Find where the given text appears and provide that cell's center as [X, Y] coordinate. 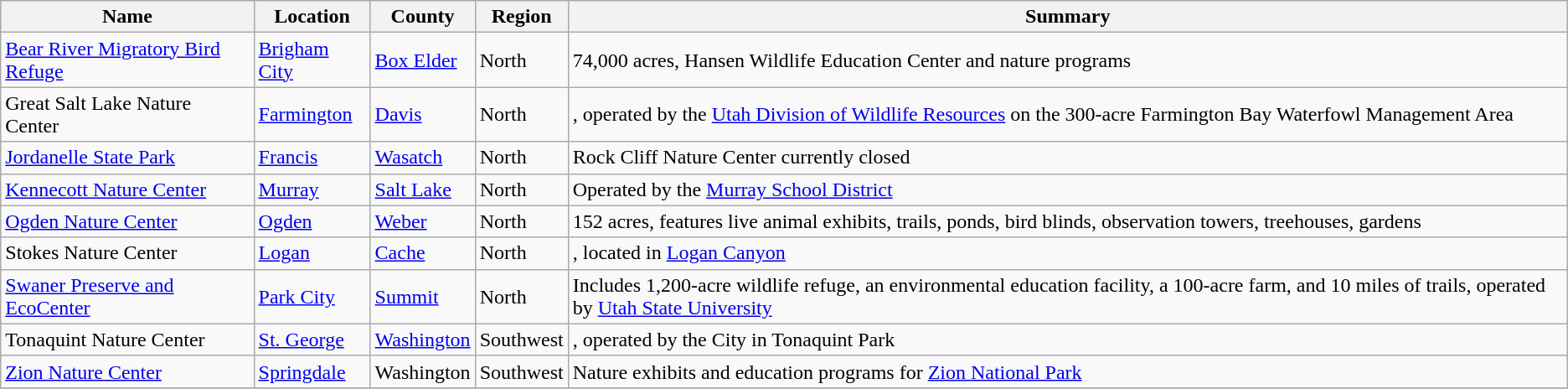
Operated by the Murray School District [1067, 189]
Springdale [312, 371]
County [422, 17]
Tonaquint Nature Center [127, 340]
Cache [422, 253]
Murray [312, 189]
Region [521, 17]
, operated by the Utah Division of Wildlife Resources on the 300-acre Farmington Bay Waterfowl Management Area [1067, 114]
, operated by the City in Tonaquint Park [1067, 340]
Great Salt Lake Nature Center [127, 114]
Summary [1067, 17]
Swaner Preserve and EcoCenter [127, 297]
Wasatch [422, 158]
Summit [422, 297]
Location [312, 17]
Ogden [312, 221]
Bear River Migratory Bird Refuge [127, 60]
Francis [312, 158]
Kennecott Nature Center [127, 189]
Park City [312, 297]
Salt Lake [422, 189]
, located in Logan Canyon [1067, 253]
Logan [312, 253]
Brigham City [312, 60]
Box Elder [422, 60]
Zion Nature Center [127, 371]
152 acres, features live animal exhibits, trails, ponds, bird blinds, observation towers, treehouses, gardens [1067, 221]
Stokes Nature Center [127, 253]
Jordanelle State Park [127, 158]
St. George [312, 340]
Name [127, 17]
Ogden Nature Center [127, 221]
Weber [422, 221]
Includes 1,200-acre wildlife refuge, an environmental education facility, a 100-acre farm, and 10 miles of trails, operated by Utah State University [1067, 297]
Farmington [312, 114]
74,000 acres, Hansen Wildlife Education Center and nature programs [1067, 60]
Nature exhibits and education programs for Zion National Park [1067, 371]
Davis [422, 114]
Rock Cliff Nature Center currently closed [1067, 158]
